Determine the (X, Y) coordinate at the center of the cell enclosing the given text.  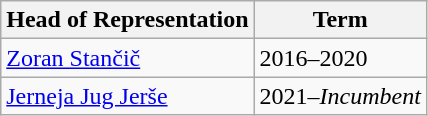
Head of Representation (128, 20)
2021–Incumbent (340, 96)
2016–2020 (340, 58)
Zoran Stančič (128, 58)
Term (340, 20)
Jerneja Jug Jerše (128, 96)
